For the text-containing cell, return its midpoint in [X, Y] coordinate format. 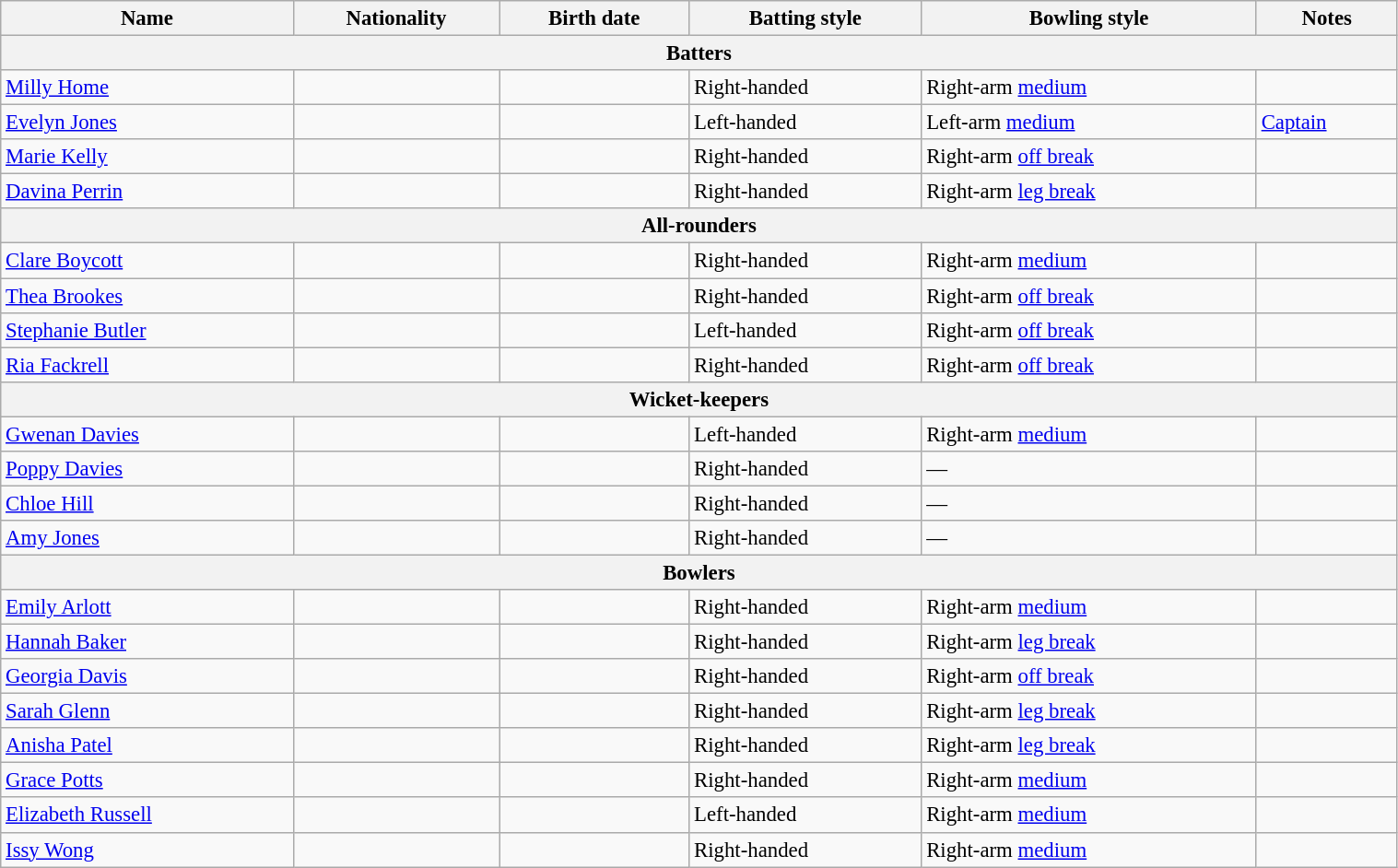
Georgia Davis [147, 676]
Captain [1327, 123]
Left-arm medium [1089, 123]
Batters [699, 53]
Clare Boycott [147, 261]
Name [147, 18]
Marie Kelly [147, 157]
Evelyn Jones [147, 123]
Grace Potts [147, 780]
Stephanie Butler [147, 330]
Hannah Baker [147, 642]
Nationality [396, 18]
Milly Home [147, 88]
Amy Jones [147, 538]
All-rounders [699, 226]
Ria Fackrell [147, 365]
Chloe Hill [147, 503]
Davina Perrin [147, 192]
Emily Arlott [147, 607]
Elizabeth Russell [147, 815]
Thea Brookes [147, 296]
Notes [1327, 18]
Anisha Patel [147, 745]
Batting style [805, 18]
Poppy Davies [147, 469]
Issy Wong [147, 850]
Gwenan Davies [147, 434]
Birth date [594, 18]
Sarah Glenn [147, 711]
Wicket-keepers [699, 399]
Bowlers [699, 572]
Bowling style [1089, 18]
